Detect which cell encompasses the target text, then output its (X, Y) center coordinate. 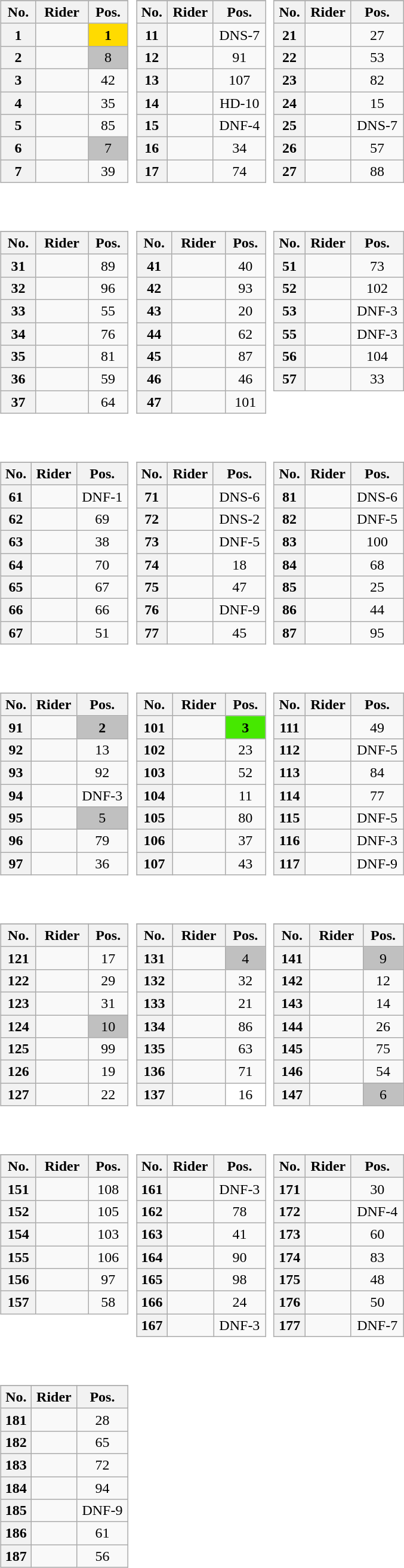
152 (18, 1211)
10 (109, 1026)
108 (109, 1189)
137 (155, 1094)
59 (109, 379)
141 (292, 958)
DNF-1 (102, 496)
117 (289, 864)
185 (16, 1511)
135 (155, 1049)
131 (155, 958)
177 (289, 1325)
176 (289, 1303)
132 (155, 981)
171 (289, 1189)
90 (240, 1257)
78 (240, 1211)
38 (102, 542)
164 (152, 1257)
29 (109, 981)
8 (109, 57)
142 (292, 981)
124 (18, 1026)
114 (289, 795)
186 (16, 1533)
30 (377, 1189)
DNF-7 (377, 1325)
166 (152, 1303)
98 (240, 1280)
28 (102, 1419)
80 (245, 818)
133 (155, 1003)
9 (383, 958)
184 (16, 1488)
122 (18, 981)
DNS-2 (239, 519)
146 (292, 1072)
154 (18, 1234)
No. Rider Pos. 41 40 42 93 43 20 44 62 45 87 46 46 47 101 (203, 314)
127 (18, 1094)
121 (18, 958)
174 (289, 1257)
70 (102, 565)
134 (155, 1026)
100 (377, 542)
58 (109, 1303)
172 (289, 1211)
123 (18, 1003)
No. Rider Pos. 131 4 132 32 133 21 134 86 135 63 136 71 137 16 (203, 1007)
89 (109, 265)
69 (102, 519)
88 (377, 171)
181 (16, 1419)
155 (18, 1257)
165 (152, 1280)
No. Rider Pos. 101 3 102 23 103 52 104 11 105 80 106 37 107 43 (203, 776)
No. Rider Pos. 71 DNS-6 72 DNS-2 73 DNF-5 74 18 75 47 76 DNF-9 77 45 (203, 545)
115 (289, 818)
20 (245, 311)
HD-10 (239, 103)
173 (289, 1234)
126 (18, 1072)
54 (383, 1072)
162 (152, 1211)
125 (18, 1049)
No. Rider Pos. 161 DNF-3 162 78 163 41 164 90 165 98 166 24 167 DNF-3 (203, 1238)
112 (289, 750)
50 (377, 1303)
136 (155, 1072)
111 (289, 727)
99 (109, 1049)
167 (152, 1325)
39 (109, 171)
60 (377, 1234)
113 (289, 772)
144 (292, 1026)
163 (152, 1234)
18 (239, 565)
182 (16, 1442)
157 (18, 1303)
156 (18, 1280)
187 (16, 1556)
147 (292, 1094)
49 (377, 727)
68 (377, 565)
19 (109, 1072)
183 (16, 1465)
40 (245, 265)
116 (289, 841)
161 (152, 1189)
175 (289, 1280)
143 (292, 1003)
79 (102, 841)
151 (18, 1189)
145 (292, 1049)
48 (377, 1280)
